Output the (X, Y) coordinate of the center of the cell containing the given text.  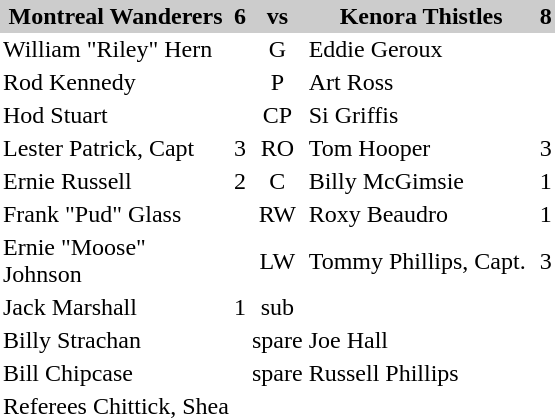
C (278, 182)
Tommy Phillips, Capt. (422, 261)
Kenora Thistles (422, 16)
Eddie Geroux (422, 50)
Ernie "Moose" Johnson (116, 261)
LW (278, 261)
Frank "Pud" Glass (116, 214)
William "Riley" Hern (116, 50)
RO (278, 148)
Joe Hall (422, 340)
sub (278, 308)
6 (240, 16)
vs (278, 16)
Bill Chipcase (116, 374)
P (278, 82)
Billy McGimsie (422, 182)
Rod Kennedy (116, 82)
8 (546, 16)
Russell Phillips (422, 374)
CP (278, 116)
Montreal Wanderers (116, 16)
Lester Patrick, Capt (116, 148)
Jack Marshall (116, 308)
G (278, 50)
Billy Strachan (116, 340)
Ernie Russell (116, 182)
Tom Hooper (422, 148)
Art Ross (422, 82)
RW (278, 214)
Hod Stuart (116, 116)
Roxy Beaudro (422, 214)
Si Griffis (422, 116)
2 (240, 182)
